Detect which cell encompasses the target text, then output its (X, Y) center coordinate. 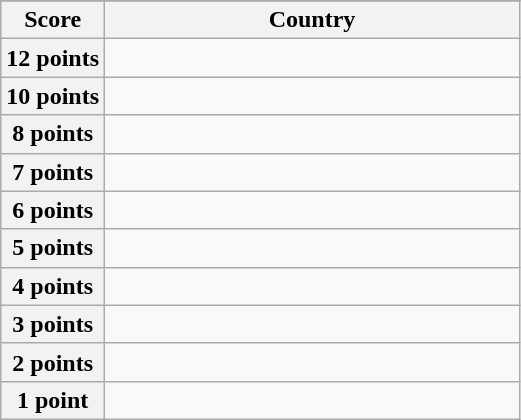
4 points (53, 286)
3 points (53, 324)
5 points (53, 248)
10 points (53, 96)
Country (312, 20)
2 points (53, 362)
6 points (53, 210)
7 points (53, 172)
1 point (53, 400)
8 points (53, 134)
12 points (53, 58)
Score (53, 20)
